For the text-containing cell, return its midpoint in [x, y] coordinate format. 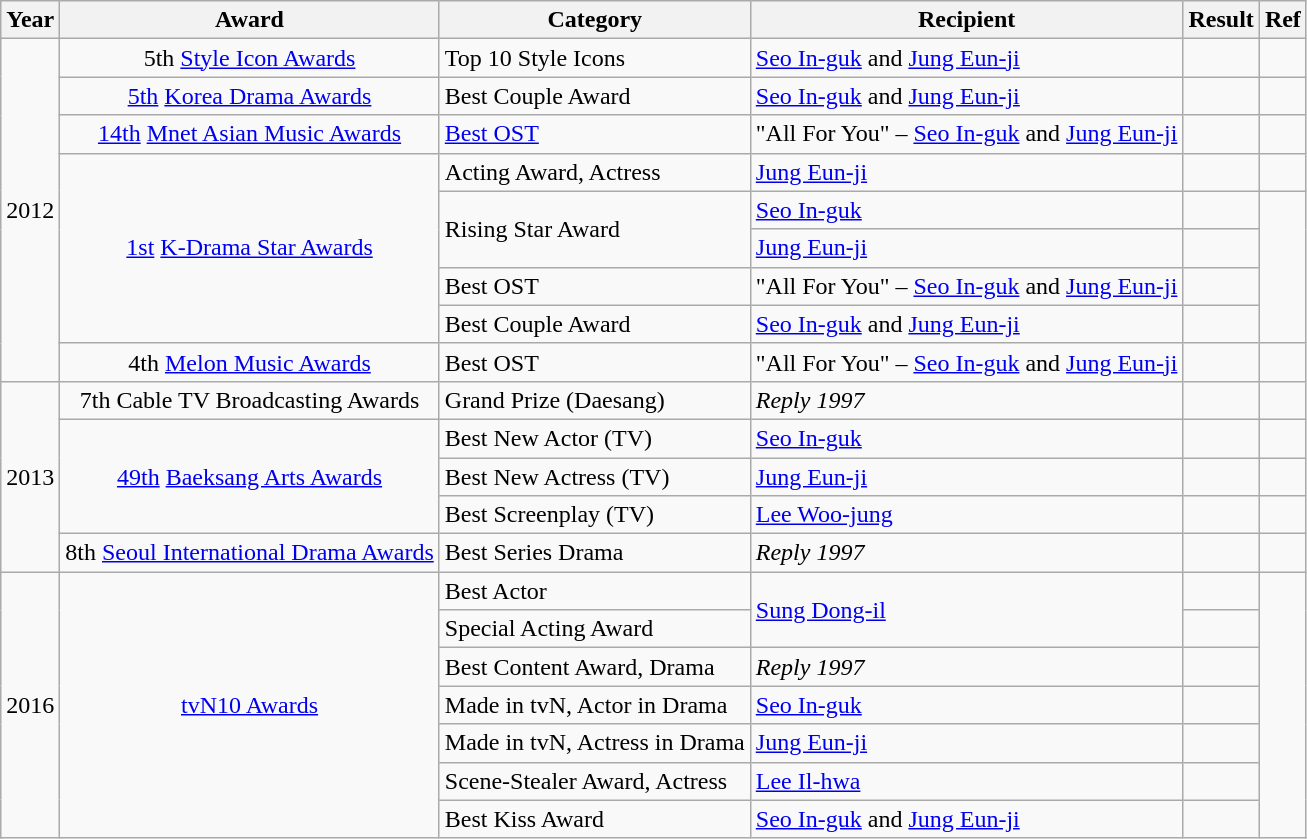
2012 [30, 210]
tvN10 Awards [250, 705]
5th Korea Drama Awards [250, 96]
2016 [30, 705]
Result [1221, 20]
Best Actor [594, 591]
Best Series Drama [594, 553]
7th Cable TV Broadcasting Awards [250, 400]
Lee Woo-jung [966, 515]
Lee Il-hwa [966, 781]
Grand Prize (Daesang) [594, 400]
Category [594, 20]
Scene-Stealer Award, Actress [594, 781]
Rising Star Award [594, 229]
1st K-Drama Star Awards [250, 248]
Top 10 Style Icons [594, 58]
Best Kiss Award [594, 819]
8th Seoul International Drama Awards [250, 553]
Acting Award, Actress [594, 172]
Made in tvN, Actor in Drama [594, 705]
Award [250, 20]
Recipient [966, 20]
2013 [30, 476]
Sung Dong-il [966, 610]
Ref [1282, 20]
Best Content Award, Drama [594, 667]
49th Baeksang Arts Awards [250, 476]
4th Melon Music Awards [250, 362]
Best New Actress (TV) [594, 477]
Best New Actor (TV) [594, 438]
Special Acting Award [594, 629]
Made in tvN, Actress in Drama [594, 743]
14th Mnet Asian Music Awards [250, 134]
Year [30, 20]
Best Screenplay (TV) [594, 515]
5th Style Icon Awards [250, 58]
